Identify which cell holds the provided text, then report its [x, y] central coordinate. 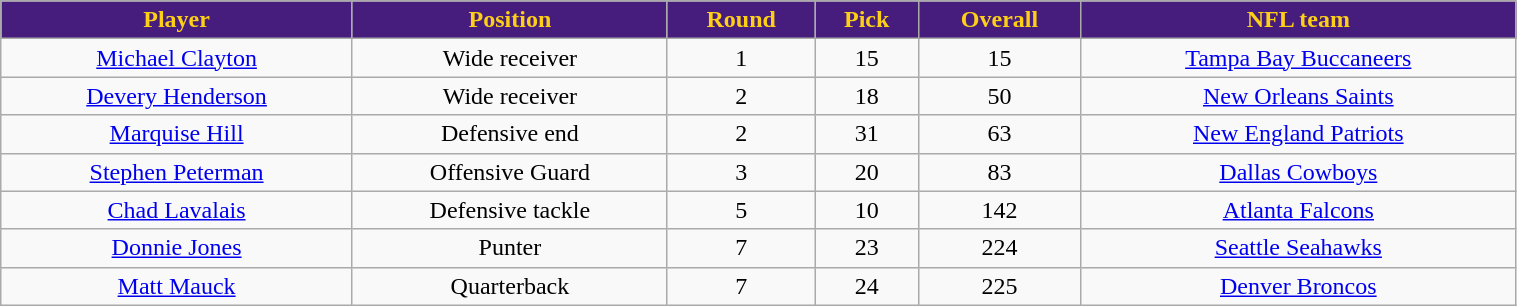
142 [999, 210]
10 [866, 210]
Quarterback [510, 286]
Denver Broncos [1298, 286]
Position [510, 20]
24 [866, 286]
Offensive Guard [510, 172]
3 [741, 172]
Overall [999, 20]
5 [741, 210]
Seattle Seahawks [1298, 248]
Tampa Bay Buccaneers [1298, 58]
Round [741, 20]
20 [866, 172]
18 [866, 96]
NFL team [1298, 20]
Dallas Cowboys [1298, 172]
Chad Lavalais [177, 210]
Atlanta Falcons [1298, 210]
1 [741, 58]
Defensive end [510, 134]
Donnie Jones [177, 248]
Punter [510, 248]
Marquise Hill [177, 134]
224 [999, 248]
Matt Mauck [177, 286]
Defensive tackle [510, 210]
Pick [866, 20]
50 [999, 96]
225 [999, 286]
Devery Henderson [177, 96]
63 [999, 134]
Stephen Peterman [177, 172]
New England Patriots [1298, 134]
83 [999, 172]
Michael Clayton [177, 58]
New Orleans Saints [1298, 96]
31 [866, 134]
23 [866, 248]
Player [177, 20]
